Determine the (x, y) coordinate at the center of the cell enclosing the given text.  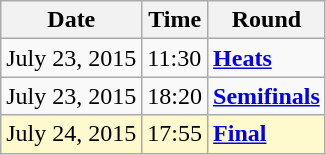
Final (267, 134)
Time (175, 20)
July 24, 2015 (72, 134)
18:20 (175, 96)
11:30 (175, 58)
Date (72, 20)
Heats (267, 58)
17:55 (175, 134)
Semifinals (267, 96)
Round (267, 20)
